Detect which cell encompasses the target text, then output its (X, Y) center coordinate. 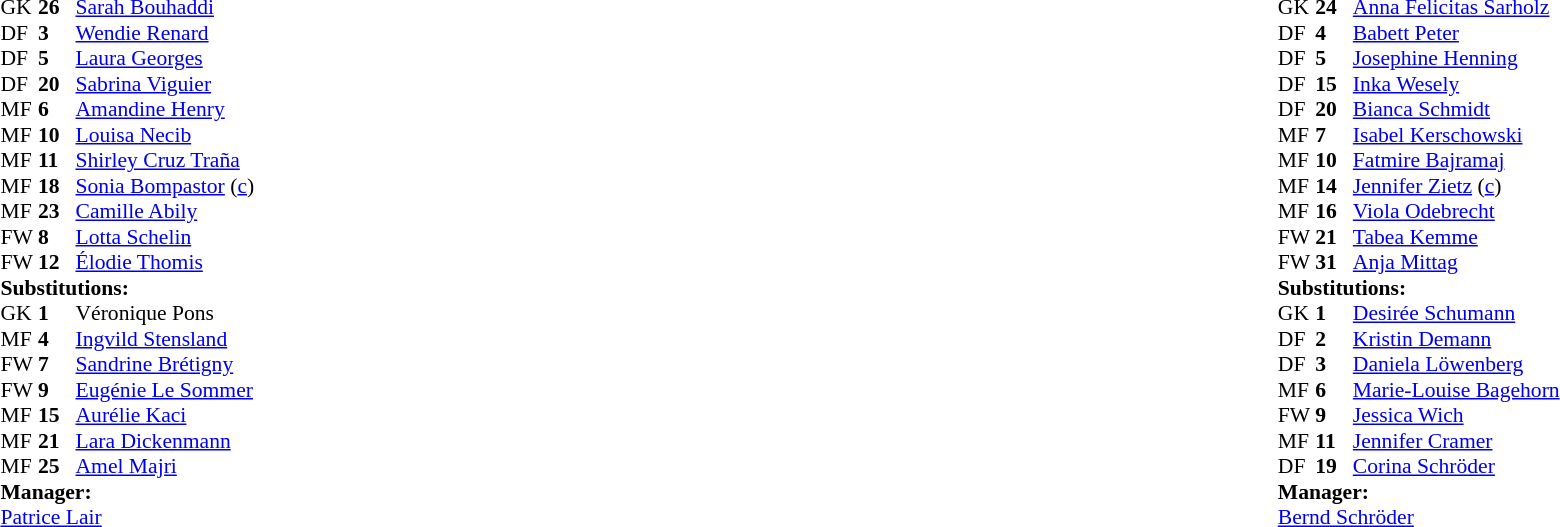
Lotta Schelin (166, 237)
Fatmire Bajramaj (1456, 161)
Kristin Demann (1456, 339)
Aurélie Kaci (166, 415)
Corina Schröder (1456, 467)
Isabel Kerschowski (1456, 135)
Tabea Kemme (1456, 237)
Daniela Löwenberg (1456, 365)
19 (1334, 467)
Sabrina Viguier (166, 84)
Laura Georges (166, 59)
16 (1334, 211)
Amel Majri (166, 467)
25 (57, 467)
Bianca Schmidt (1456, 109)
Sonia Bompastor (c) (166, 186)
23 (57, 211)
Desirée Schumann (1456, 313)
Jennifer Zietz (c) (1456, 186)
31 (1334, 263)
Camille Abily (166, 211)
Babett Peter (1456, 33)
Inka Wesely (1456, 84)
Eugénie Le Sommer (166, 390)
2 (1334, 339)
Josephine Henning (1456, 59)
Shirley Cruz Traña (166, 161)
Jennifer Cramer (1456, 441)
8 (57, 237)
Élodie Thomis (166, 263)
12 (57, 263)
Ingvild Stensland (166, 339)
18 (57, 186)
Véronique Pons (166, 313)
Viola Odebrecht (1456, 211)
Wendie Renard (166, 33)
Sandrine Brétigny (166, 365)
Louisa Necib (166, 135)
Amandine Henry (166, 109)
14 (1334, 186)
Lara Dickenmann (166, 441)
Marie-Louise Bagehorn (1456, 390)
Anja Mittag (1456, 263)
Jessica Wich (1456, 415)
